From the cell containing the given text, extract its center point as (x, y) coordinate. 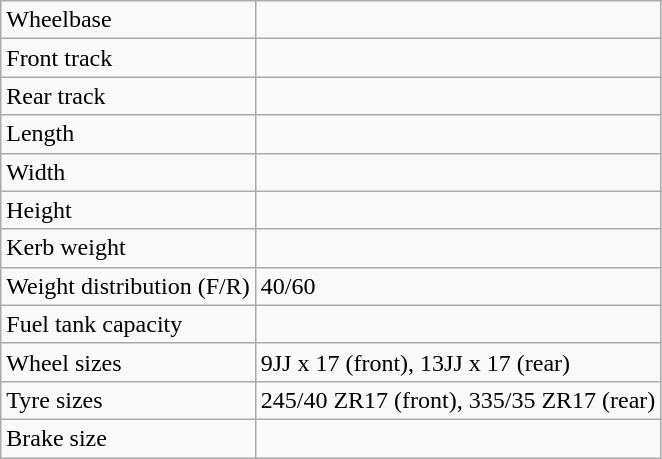
Weight distribution (F/R) (128, 286)
9JJ x 17 (front), 13JJ x 17 (rear) (458, 362)
Rear track (128, 96)
Front track (128, 58)
Width (128, 172)
Wheelbase (128, 20)
Fuel tank capacity (128, 324)
Wheel sizes (128, 362)
Tyre sizes (128, 400)
Length (128, 134)
Kerb weight (128, 248)
245/40 ZR17 (front), 335/35 ZR17 (rear) (458, 400)
Brake size (128, 438)
40/60 (458, 286)
Height (128, 210)
